Return the [x, y] coordinate for the center point of the cell that contains the specified text.  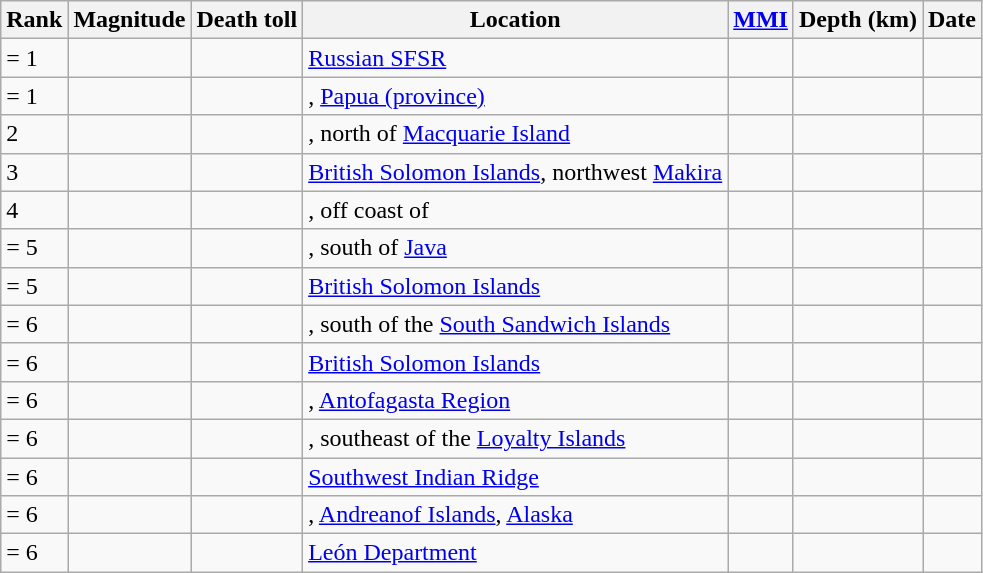
, off coast of [516, 210]
Death toll [247, 20]
British Solomon Islands, northwest Makira [516, 172]
Rank [34, 20]
2 [34, 134]
, north of Macquarie Island [516, 134]
3 [34, 172]
Magnitude [130, 20]
, south of the South Sandwich Islands [516, 324]
, southeast of the Loyalty Islands [516, 438]
MMI [761, 20]
Southwest Indian Ridge [516, 477]
, Papua (province) [516, 96]
Location [516, 20]
Depth (km) [858, 20]
Russian SFSR [516, 58]
León Department [516, 553]
, south of Java [516, 248]
4 [34, 210]
Date [952, 20]
, Andreanof Islands, Alaska [516, 515]
, Antofagasta Region [516, 400]
